For the text-containing cell, return its midpoint in [X, Y] coordinate format. 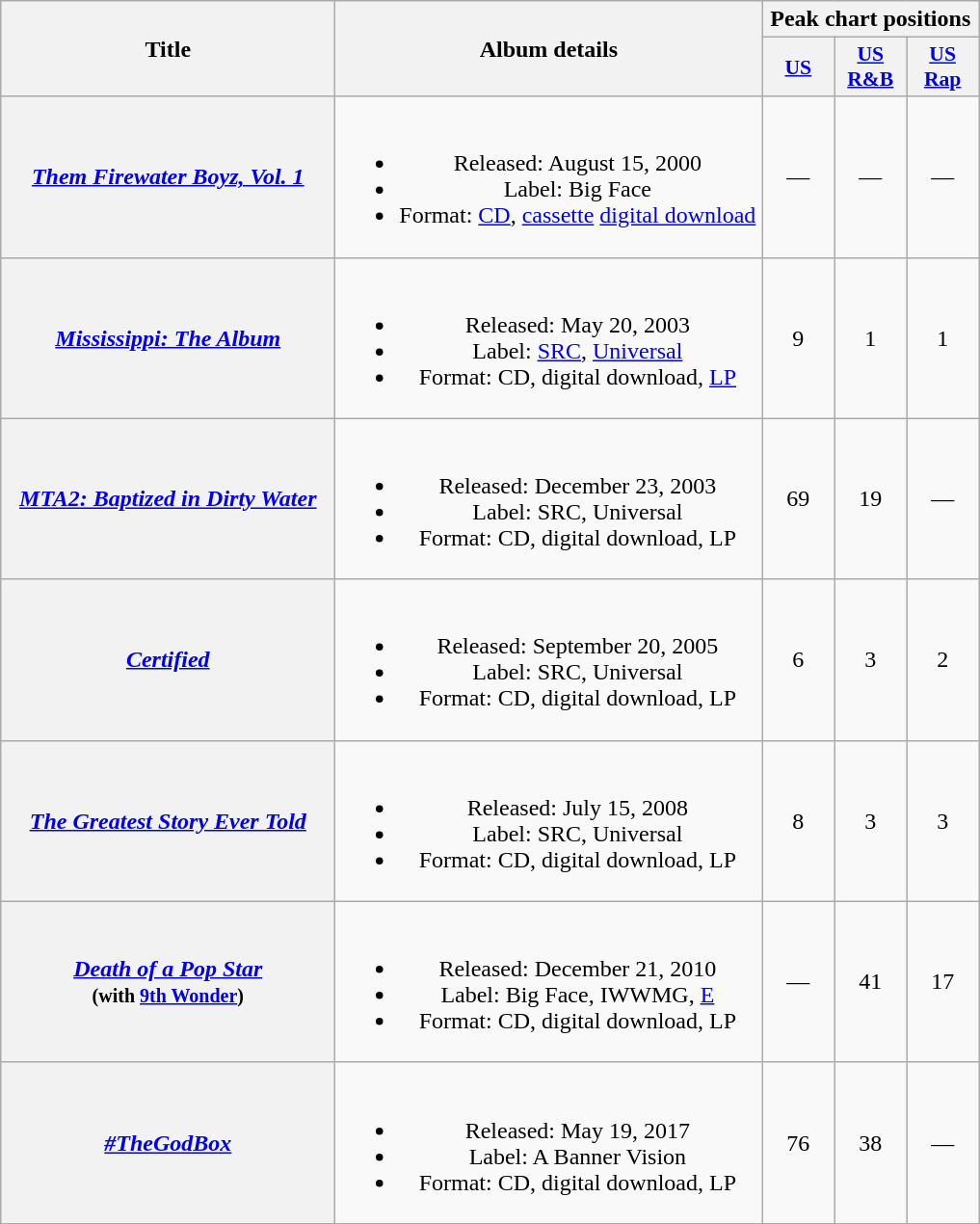
US [798, 67]
Peak chart positions [871, 19]
Released: August 15, 2000Label: Big FaceFormat: CD, cassette digital download [549, 177]
19 [871, 499]
69 [798, 499]
Released: December 21, 2010Label: Big Face, IWWMG, EFormat: CD, digital download, LP [549, 981]
Mississippi: The Album [168, 337]
2 [942, 659]
MTA2: Baptized in Dirty Water [168, 499]
Released: September 20, 2005Label: SRC, UniversalFormat: CD, digital download, LP [549, 659]
Album details [549, 48]
17 [942, 981]
Title [168, 48]
9 [798, 337]
38 [871, 1143]
8 [798, 821]
The Greatest Story Ever Told [168, 821]
US Rap [942, 67]
Released: May 20, 2003Label: SRC, UniversalFormat: CD, digital download, LP [549, 337]
Death of a Pop Star(with 9th Wonder) [168, 981]
Them Firewater Boyz, Vol. 1 [168, 177]
Released: July 15, 2008Label: SRC, UniversalFormat: CD, digital download, LP [549, 821]
41 [871, 981]
US R&B [871, 67]
#TheGodBox [168, 1143]
Certified [168, 659]
Released: December 23, 2003Label: SRC, UniversalFormat: CD, digital download, LP [549, 499]
76 [798, 1143]
6 [798, 659]
Released: May 19, 2017Label: A Banner VisionFormat: CD, digital download, LP [549, 1143]
